Detect which cell encompasses the target text, then output its [x, y] center coordinate. 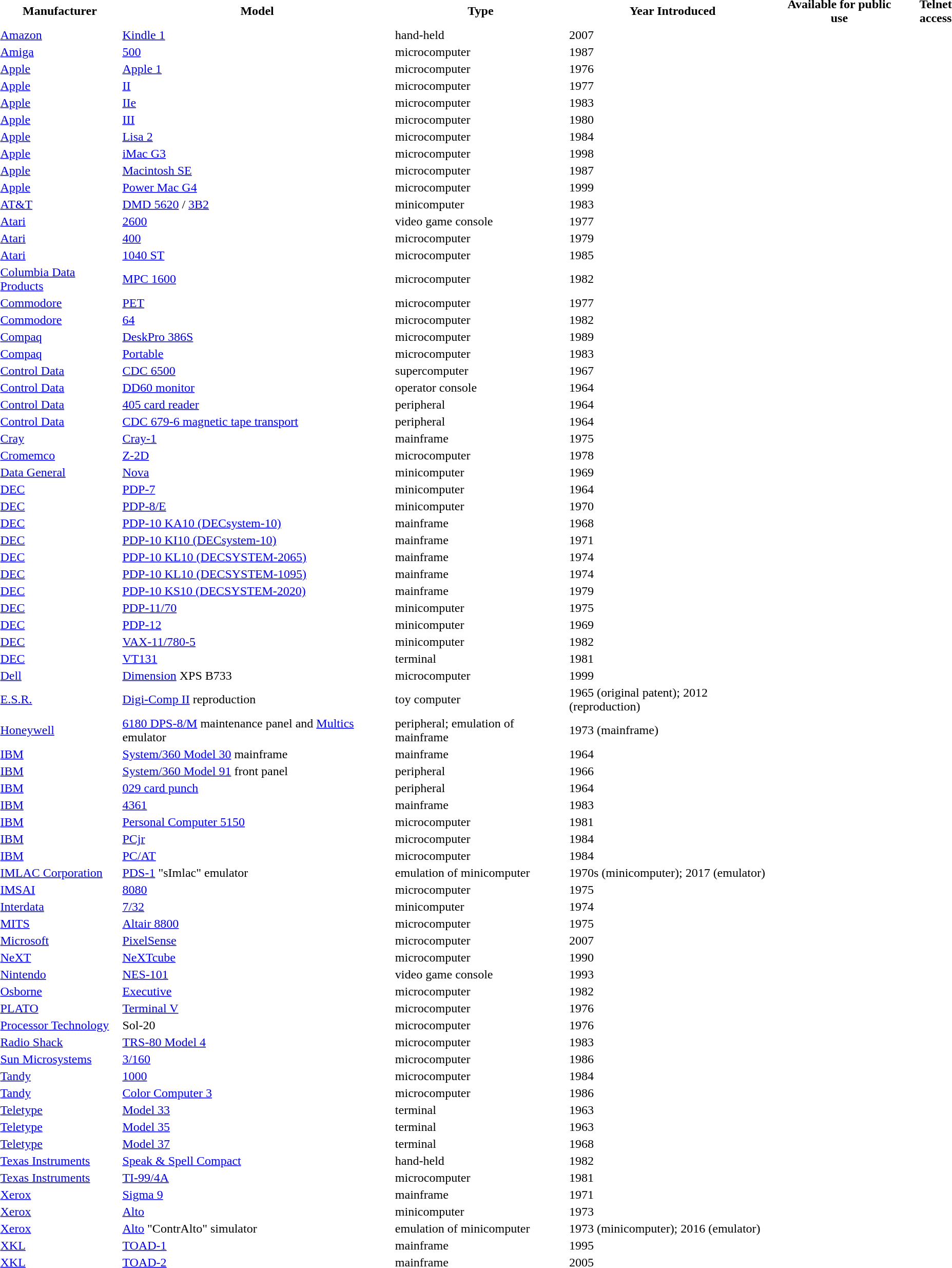
Nova [257, 472]
III [257, 120]
DD60 monitor [257, 388]
TRS-80 Model 4 [257, 1042]
1040 ST [257, 255]
PCjr [257, 839]
8080 [257, 890]
405 card reader [257, 405]
PDP-11/70 [257, 608]
64 [257, 320]
NeXTcube [257, 957]
1998 [673, 153]
1973 [673, 1212]
System/360 Model 30 mainframe [257, 754]
1995 [673, 1245]
3/160 [257, 1059]
Speak & Spell Compact [257, 1161]
500 [257, 52]
VAX-11/780-5 [257, 642]
PDP-10 KA10 (DECsystem-10) [257, 523]
peripheral; emulation of mainframe [480, 730]
Color Computer 3 [257, 1093]
1989 [673, 337]
1966 [673, 771]
Alto "ContrAlto" simulator [257, 1228]
1970 [673, 506]
029 card punch [257, 788]
iMac G3 [257, 153]
PDP-10 KI10 (DECsystem-10) [257, 540]
II [257, 86]
PDS-1 "sImlac" emulator [257, 873]
2600 [257, 221]
1970s (minicomputer); 2017 (emulator) [673, 873]
400 [257, 238]
NES-101 [257, 974]
Apple 1 [257, 69]
PDP-10 KL10 (DECSYSTEM-1095) [257, 574]
PC/AT [257, 856]
PDP-7 [257, 489]
1000 [257, 1076]
Terminal V [257, 1008]
IIe [257, 103]
7/32 [257, 907]
System/360 Model 91 front panel [257, 771]
PDP-12 [257, 625]
PET [257, 303]
Executive [257, 991]
6180 DPS-8/M maintenance panel and Multics emulator [257, 730]
1980 [673, 120]
Cray-1 [257, 438]
toy computer [480, 699]
Sol-20 [257, 1025]
Alto [257, 1212]
1985 [673, 255]
4361 [257, 805]
TOAD-1 [257, 1245]
CDC 679-6 magnetic tape transport [257, 421]
DMD 5620 / 3B2 [257, 204]
PDP-10 KS10 (DECSYSTEM-2020) [257, 591]
DeskPro 386S [257, 337]
PixelSense [257, 940]
Kindle 1 [257, 35]
operator console [480, 388]
supercomputer [480, 371]
Altair 8800 [257, 924]
1973 (minicomputer); 2016 (emulator) [673, 1228]
Lisa 2 [257, 137]
PDP-8/E [257, 506]
Portable [257, 354]
Macintosh SE [257, 170]
VT131 [257, 659]
Digi-Comp II reproduction [257, 699]
1978 [673, 455]
TI-99/4A [257, 1178]
Personal Computer 5150 [257, 822]
1965 (original patent); 2012 (reproduction) [673, 699]
MPC 1600 [257, 279]
Power Mac G4 [257, 187]
CDC 6500 [257, 371]
Z-2D [257, 455]
1967 [673, 371]
Dimension XPS B733 [257, 676]
1990 [673, 957]
Model 37 [257, 1144]
1973 (mainframe) [673, 730]
PDP-10 KL10 (DECSYSTEM-2065) [257, 557]
Sigma 9 [257, 1195]
1993 [673, 974]
Model 35 [257, 1127]
Model 33 [257, 1110]
